Determine the (X, Y) coordinate at the center of the cell enclosing the given text.  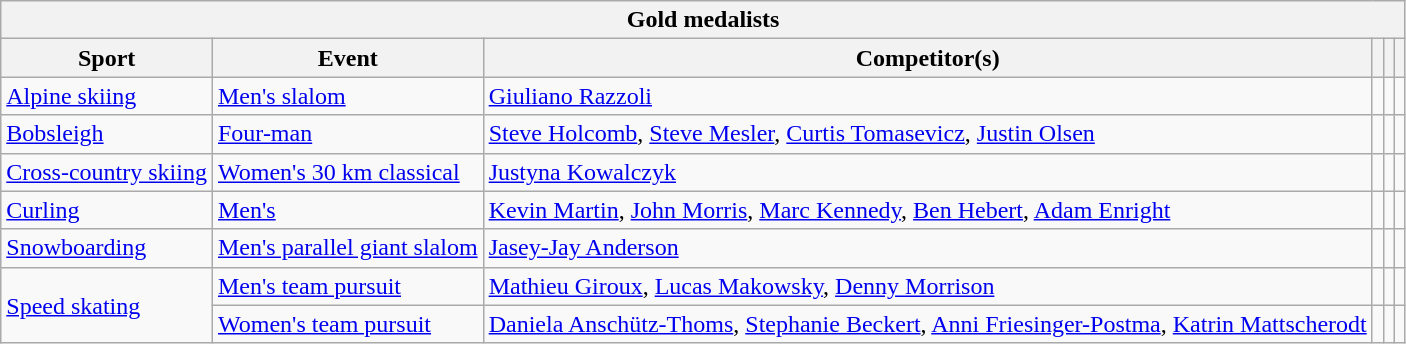
Men's team pursuit (348, 286)
Snowboarding (107, 248)
Alpine skiing (107, 96)
Sport (107, 58)
Speed skating (107, 305)
Curling (107, 210)
Jasey-Jay Anderson (928, 248)
Men's (348, 210)
Men's parallel giant slalom (348, 248)
Women's team pursuit (348, 324)
Women's 30 km classical (348, 172)
Gold medalists (704, 20)
Bobsleigh (107, 134)
Justyna Kowalczyk (928, 172)
Giuliano Razzoli (928, 96)
Kevin Martin, John Morris, Marc Kennedy, Ben Hebert, Adam Enright (928, 210)
Cross-country skiing (107, 172)
Event (348, 58)
Steve Holcomb, Steve Mesler, Curtis Tomasevicz, Justin Olsen (928, 134)
Four-man (348, 134)
Men's slalom (348, 96)
Mathieu Giroux, Lucas Makowsky, Denny Morrison (928, 286)
Daniela Anschütz-Thoms, Stephanie Beckert, Anni Friesinger-Postma, Katrin Mattscherodt (928, 324)
Competitor(s) (928, 58)
